Pinpoint the cell where the given text exists, returning its [x, y] midpoint coordinate. 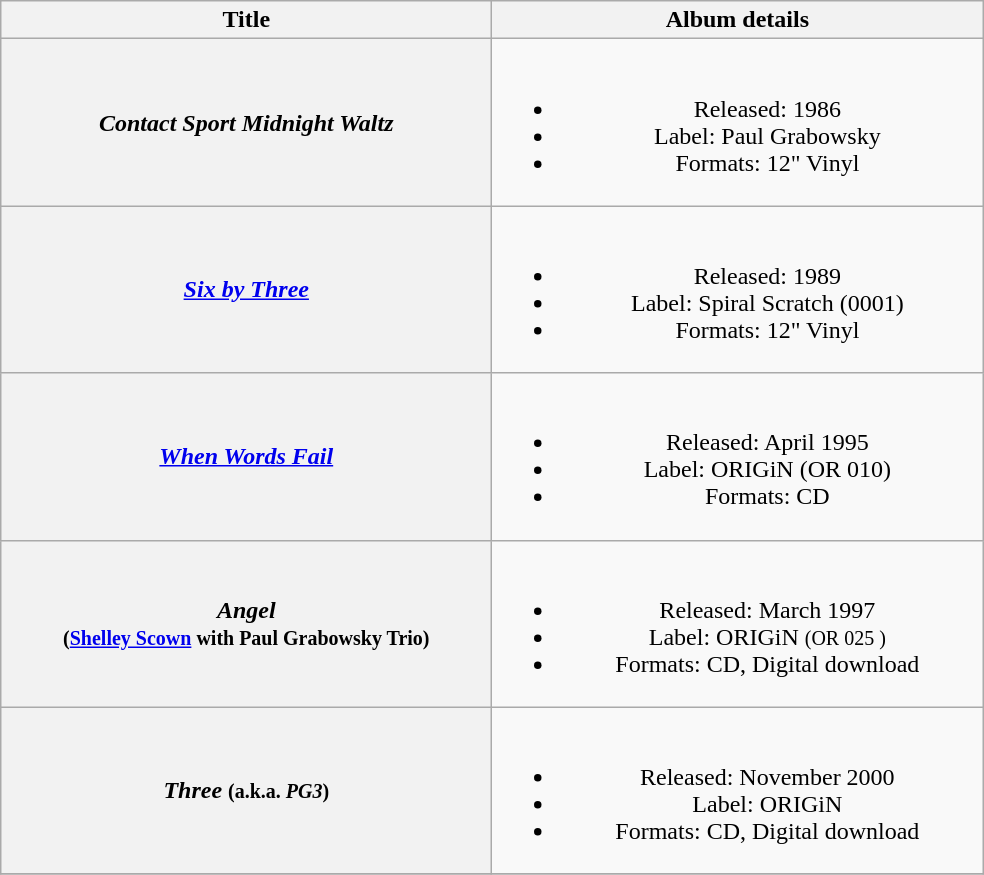
Angel (Shelley Scown with Paul Grabowsky Trio) [246, 624]
Released: April 1995 Label: ORIGiN (OR 010)Formats: CD [738, 456]
Three (a.k.a. PG3) [246, 790]
When Words Fail [246, 456]
Released: 1986Label: Paul GrabowskyFormats: 12" Vinyl [738, 122]
Released: March 1997Label: ORIGiN (OR 025 )Formats: CD, Digital download [738, 624]
Released: November 2000 Label: ORIGiNFormats: CD, Digital download [738, 790]
Album details [738, 20]
Six by Three [246, 290]
Contact Sport Midnight Waltz [246, 122]
Released: 1989Label: Spiral Scratch (0001)Formats: 12" Vinyl [738, 290]
Title [246, 20]
